Identify which cell holds the provided text, then report its [X, Y] central coordinate. 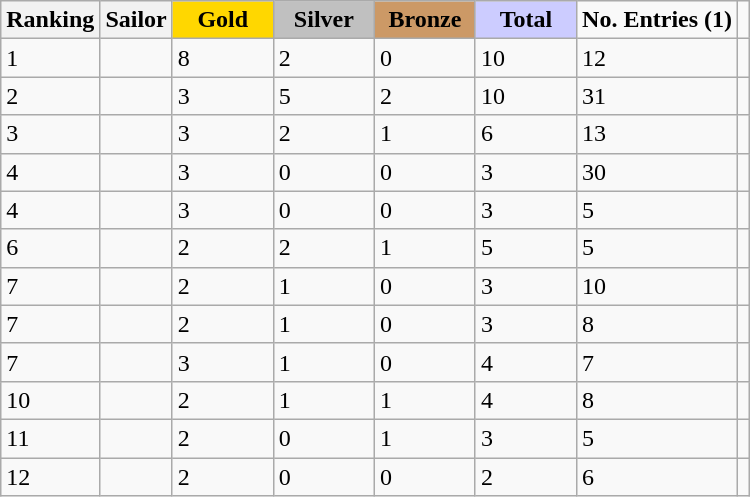
11 [50, 438]
No. Entries (1) [658, 20]
13 [658, 134]
Gold [222, 20]
Ranking [50, 20]
31 [658, 96]
30 [658, 172]
Total [526, 20]
Bronze [424, 20]
Sailor [136, 20]
Silver [324, 20]
